Provide the (X, Y) coordinate of the cell's center where the given text is located.  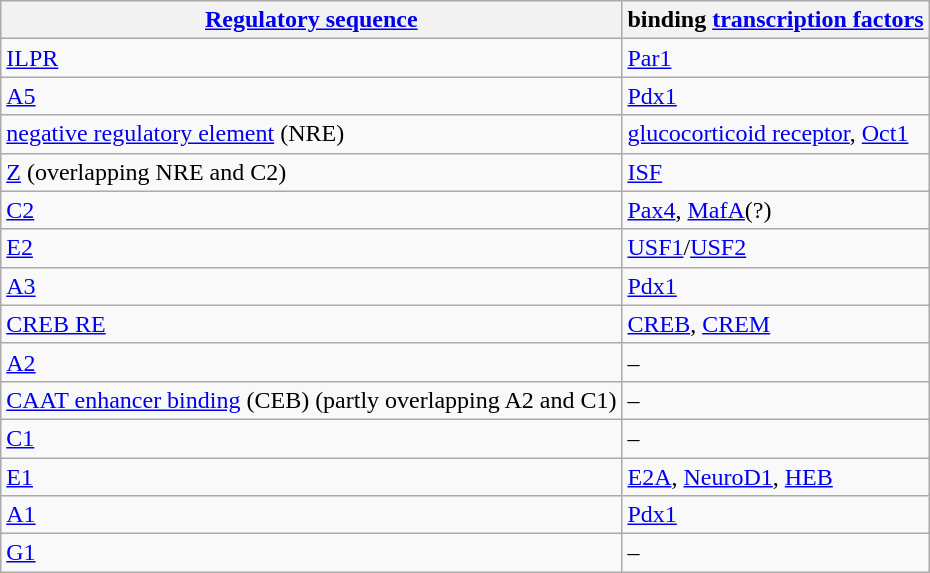
binding transcription factors (776, 20)
A1 (312, 515)
CAAT enhancer binding (CEB) (partly overlapping A2 and C1) (312, 400)
negative regulatory element (NRE) (312, 134)
ILPR (312, 58)
A5 (312, 96)
E2 (312, 248)
G1 (312, 553)
E2A, NeuroD1, HEB (776, 477)
A3 (312, 286)
ISF (776, 172)
Z (overlapping NRE and C2) (312, 172)
E1 (312, 477)
A2 (312, 362)
CREB, CREM (776, 324)
C1 (312, 438)
C2 (312, 210)
USF1/USF2 (776, 248)
CREB RE (312, 324)
Par1 (776, 58)
Regulatory sequence (312, 20)
glucocorticoid receptor, Oct1 (776, 134)
Pax4, MafA(?) (776, 210)
